Provide the [x, y] coordinate of the cell's center where the given text is located.  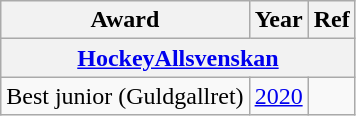
Ref [332, 20]
Best junior (Guldgallret) [125, 96]
HockeyAllsvenskan [178, 58]
Year [278, 20]
2020 [278, 96]
Award [125, 20]
